Extract the [x, y] coordinate from the center of the cell holding the provided text.  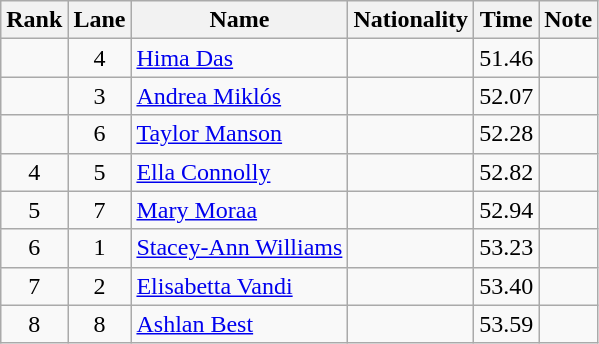
Nationality [411, 20]
51.46 [506, 58]
Elisabetta Vandi [240, 286]
52.28 [506, 134]
52.82 [506, 172]
52.94 [506, 210]
Andrea Miklós [240, 96]
1 [100, 248]
Ashlan Best [240, 324]
52.07 [506, 96]
Stacey-Ann Williams [240, 248]
Time [506, 20]
Name [240, 20]
2 [100, 286]
53.23 [506, 248]
3 [100, 96]
Ella Connolly [240, 172]
Lane [100, 20]
Taylor Manson [240, 134]
53.59 [506, 324]
Hima Das [240, 58]
Rank [34, 20]
Mary Moraa [240, 210]
Note [568, 20]
53.40 [506, 286]
